Extract the (X, Y) coordinate from the center of the cell holding the provided text.  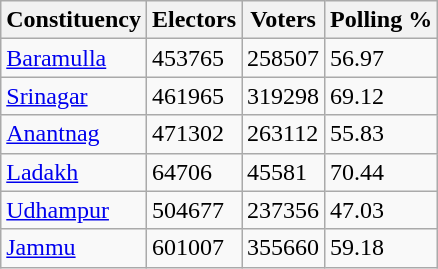
319298 (284, 96)
Ladakh (74, 172)
69.12 (382, 96)
258507 (284, 58)
504677 (194, 210)
64706 (194, 172)
55.83 (382, 134)
Anantnag (74, 134)
47.03 (382, 210)
453765 (194, 58)
601007 (194, 248)
56.97 (382, 58)
471302 (194, 134)
237356 (284, 210)
59.18 (382, 248)
Srinagar (74, 96)
Voters (284, 20)
Udhampur (74, 210)
Constituency (74, 20)
70.44 (382, 172)
461965 (194, 96)
Baramulla (74, 58)
Jammu (74, 248)
45581 (284, 172)
Electors (194, 20)
Polling % (382, 20)
355660 (284, 248)
263112 (284, 134)
